Provide the [X, Y] coordinate of the cell's center where the given text is located.  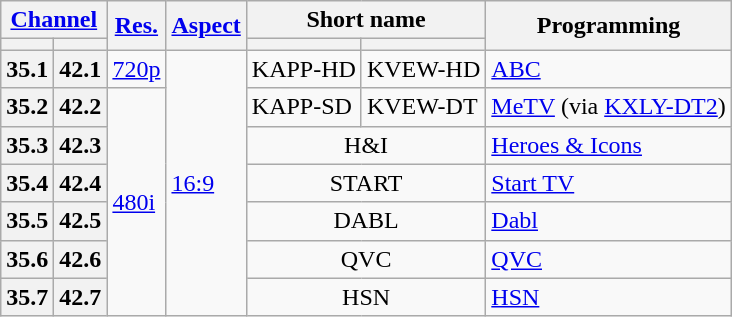
42.3 [80, 145]
KVEW-HD [423, 69]
MeTV (via KXLY-DT2) [609, 107]
KAPP-SD [304, 107]
Start TV [609, 183]
Programming [609, 26]
Channel [54, 20]
Aspect [206, 26]
35.7 [28, 297]
KAPP-HD [304, 69]
42.1 [80, 69]
Short name [366, 20]
KVEW-DT [423, 107]
35.5 [28, 221]
42.6 [80, 259]
35.4 [28, 183]
480i [136, 202]
720p [136, 69]
16:9 [206, 183]
35.1 [28, 69]
42.4 [80, 183]
42.5 [80, 221]
35.2 [28, 107]
35.6 [28, 259]
Dabl [609, 221]
42.2 [80, 107]
ABC [609, 69]
DABL [366, 221]
35.3 [28, 145]
START [366, 183]
Res. [136, 26]
42.7 [80, 297]
Heroes & Icons [609, 145]
H&I [366, 145]
